Search for the cell housing the specified text and yield its [x, y] center coordinate. 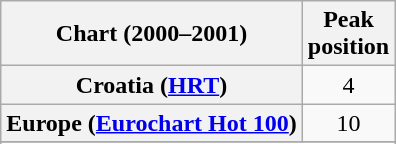
10 [348, 123]
Croatia (HRT) [152, 85]
Peakposition [348, 34]
4 [348, 85]
Europe (Eurochart Hot 100) [152, 123]
Chart (2000–2001) [152, 34]
